Return (X, Y) of the center of cell containing provided text 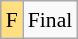
F (12, 20)
Final (50, 20)
